Return the (X, Y) coordinate for the center point of the cell that contains the specified text.  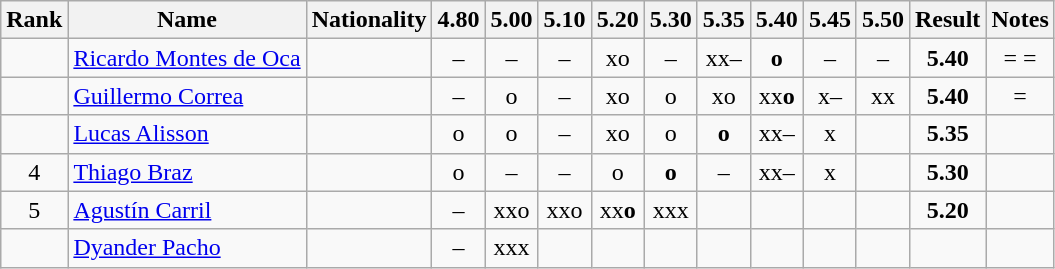
4 (34, 172)
Dyander Pacho (187, 248)
xx (882, 96)
4.80 (458, 20)
Name (187, 20)
Notes (1020, 20)
Ricardo Montes de Oca (187, 58)
Guillermo Correa (187, 96)
5.00 (512, 20)
= = (1020, 58)
Thiago Braz (187, 172)
Nationality (369, 20)
5.10 (564, 20)
= (1020, 96)
Agustín Carril (187, 210)
5.45 (830, 20)
Result (947, 20)
Lucas Alisson (187, 134)
5 (34, 210)
5.50 (882, 20)
x– (830, 96)
Rank (34, 20)
